Pinpoint the cell where the given text exists, returning its (X, Y) midpoint coordinate. 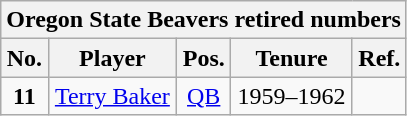
11 (24, 96)
Player (112, 58)
Oregon State Beavers retired numbers (204, 20)
Tenure (292, 58)
QB (204, 96)
No. (24, 58)
1959–1962 (292, 96)
Pos. (204, 58)
Terry Baker (112, 96)
Ref. (379, 58)
